Capture the cell that displays the provided text and extract its (x, y) central coordinate. 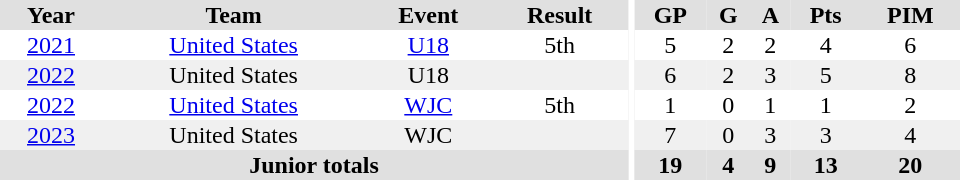
GP (670, 15)
13 (826, 165)
Year (51, 15)
19 (670, 165)
8 (910, 75)
20 (910, 165)
G (728, 15)
7 (670, 135)
A (770, 15)
Junior totals (314, 165)
Event (428, 15)
Team (234, 15)
2023 (51, 135)
Result (560, 15)
2021 (51, 45)
9 (770, 165)
PIM (910, 15)
Pts (826, 15)
